From the cell containing the given text, extract its center point as (x, y) coordinate. 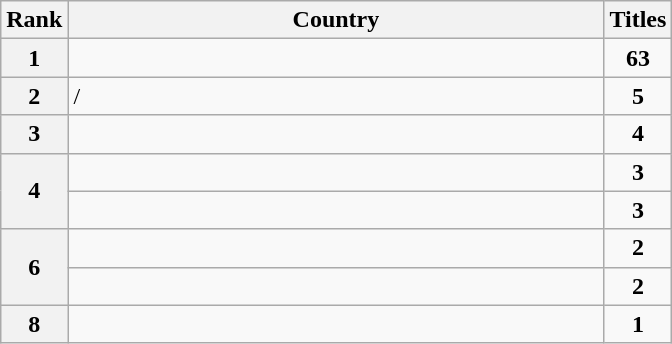
63 (638, 58)
Titles (638, 20)
Rank (34, 20)
Country (336, 20)
8 (34, 324)
/ (336, 96)
6 (34, 267)
5 (638, 96)
